Identify which cell holds the provided text, then report its [X, Y] central coordinate. 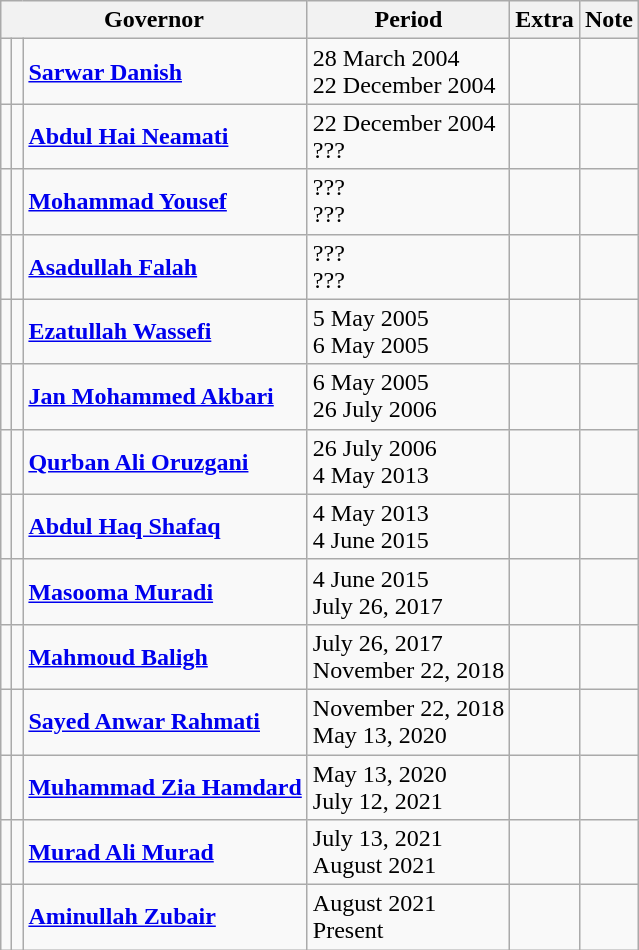
November 22, 2018May 13, 2020 [408, 722]
May 13, 2020July 12, 2021 [408, 786]
August 2021Present [408, 918]
4 June 2015July 26, 2017 [408, 592]
6 May 2005 26 July 2006 [408, 396]
4 May 2013 4 June 2015 [408, 526]
28 March 2004 22 December 2004 [408, 72]
22 December 2004 ??? [408, 136]
Sarwar Danish [165, 72]
Sayed Anwar Rahmati [165, 722]
Abdul Haq Shafaq [165, 526]
Period [408, 20]
5 May 2005 6 May 2005 [408, 332]
Aminullah Zubair [165, 918]
Governor [154, 20]
Jan Mohammed Akbari [165, 396]
Qurban Ali Oruzgani [165, 462]
Mahmoud Baligh [165, 656]
Masooma Muradi [165, 592]
July 26, 2017November 22, 2018 [408, 656]
July 13, 2021August 2021 [408, 852]
Ezatullah Wassefi [165, 332]
Extra [545, 20]
Note [608, 20]
Muhammad Zia Hamdard [165, 786]
Murad Ali Murad [165, 852]
26 July 2006 4 May 2013 [408, 462]
Asadullah Falah [165, 266]
Abdul Hai Neamati [165, 136]
Mohammad Yousef [165, 202]
